Determine the [x, y] coordinate at the center of the cell enclosing the given text.  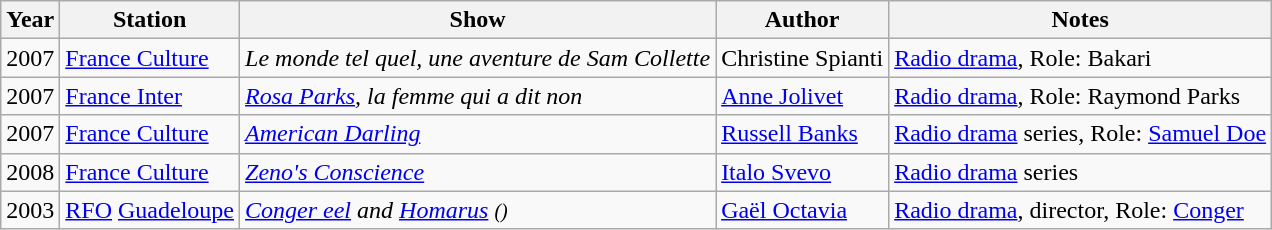
Notes [1080, 20]
Conger eel and Homarus () [478, 210]
Year [30, 20]
Radio drama series, Role: Samuel Doe [1080, 134]
Show [478, 20]
Radio drama series [1080, 172]
Author [802, 20]
Anne Jolivet [802, 96]
Radio drama, Role: Raymond Parks [1080, 96]
Le monde tel quel, une aventure de Sam Collette [478, 58]
Radio drama, Role: Bakari [1080, 58]
Russell Banks [802, 134]
American Darling [478, 134]
Christine Spianti [802, 58]
Gaël Octavia [802, 210]
Station [150, 20]
France Inter [150, 96]
Italo Svevo [802, 172]
Rosa Parks, la femme qui a dit non [478, 96]
2003 [30, 210]
Radio drama, director, Role: Conger [1080, 210]
2008 [30, 172]
RFO Guadeloupe [150, 210]
Zeno's Conscience [478, 172]
